For the text-containing cell, return its midpoint in [x, y] coordinate format. 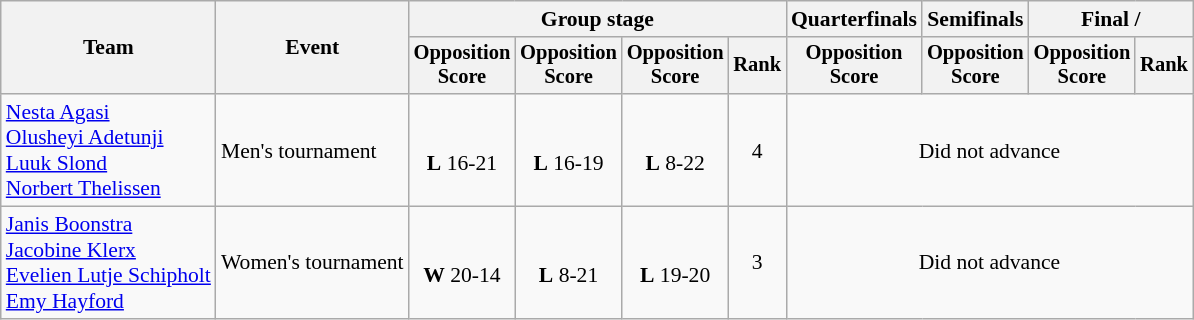
L 8-21 [568, 263]
Event [312, 48]
Group stage [598, 19]
Final / [1111, 19]
L 16-21 [462, 150]
3 [757, 263]
4 [757, 150]
Team [108, 48]
Nesta AgasiOlusheyi AdetunjiLuuk SlondNorbert Thelissen [108, 150]
Quarterfinals [854, 19]
L 16-19 [568, 150]
L 8-22 [676, 150]
W 20-14 [462, 263]
L 19-20 [676, 263]
Semifinals [976, 19]
Women's tournament [312, 263]
Men's tournament [312, 150]
Janis BoonstraJacobine KlerxEvelien Lutje SchipholtEmy Hayford [108, 263]
